Capture the cell that displays the provided text and extract its (X, Y) central coordinate. 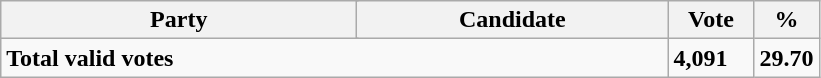
4,091 (711, 58)
29.70 (786, 58)
Party (179, 20)
% (786, 20)
Total valid votes (334, 58)
Candidate (512, 20)
Vote (711, 20)
